Identify which cell holds the provided text, then report its (X, Y) central coordinate. 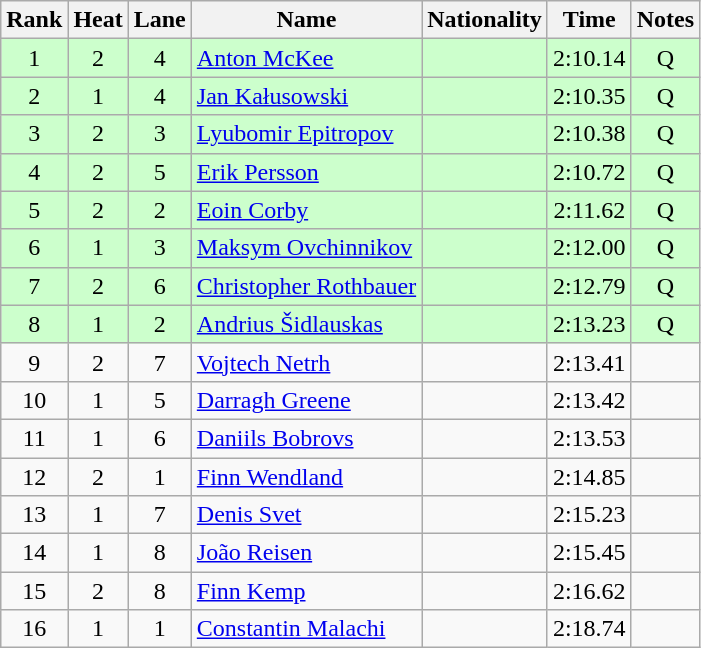
2:15.23 (589, 515)
Daniils Bobrovs (306, 438)
Maksym Ovchinnikov (306, 248)
2:18.74 (589, 629)
2:10.38 (589, 134)
10 (34, 400)
Constantin Malachi (306, 629)
12 (34, 477)
11 (34, 438)
2:12.00 (589, 248)
Finn Wendland (306, 477)
Notes (665, 20)
14 (34, 553)
Andrius Šidlauskas (306, 324)
Lane (160, 20)
2:15.45 (589, 553)
16 (34, 629)
2:14.85 (589, 477)
2:13.53 (589, 438)
2:10.72 (589, 172)
Denis Svet (306, 515)
2:12.79 (589, 286)
15 (34, 591)
Name (306, 20)
Jan Kałusowski (306, 96)
Erik Persson (306, 172)
Eoin Corby (306, 210)
9 (34, 362)
Darragh Greene (306, 400)
2:13.42 (589, 400)
Rank (34, 20)
2:13.41 (589, 362)
2:13.23 (589, 324)
Vojtech Netrh (306, 362)
Christopher Rothbauer (306, 286)
13 (34, 515)
Finn Kemp (306, 591)
2:10.35 (589, 96)
Nationality (485, 20)
Heat (98, 20)
2:11.62 (589, 210)
Time (589, 20)
2:16.62 (589, 591)
2:10.14 (589, 58)
Lyubomir Epitropov (306, 134)
João Reisen (306, 553)
Anton McKee (306, 58)
